Scan for the cell matching the given text and deliver its (X, Y) coordinate at center. 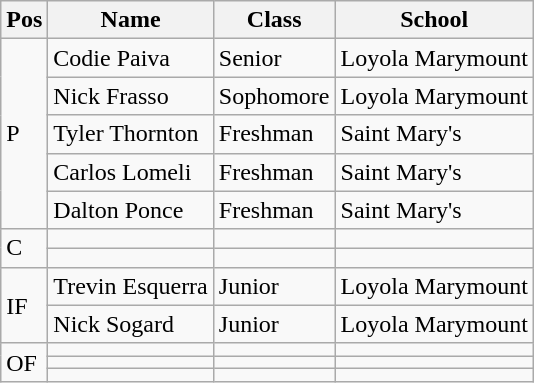
School (434, 20)
Trevin Esquerra (130, 286)
Sophomore (274, 96)
Nick Frasso (130, 96)
IF (24, 305)
Carlos Lomeli (130, 172)
Name (130, 20)
Tyler Thornton (130, 134)
OF (24, 362)
Senior (274, 58)
C (24, 248)
Pos (24, 20)
Codie Paiva (130, 58)
P (24, 134)
Nick Sogard (130, 324)
Class (274, 20)
Dalton Ponce (130, 210)
